Extract the (X, Y) coordinate from the center of the cell holding the provided text.  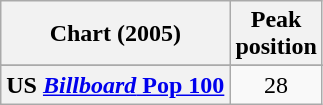
Peakposition (276, 34)
Chart (2005) (116, 34)
28 (276, 85)
US Billboard Pop 100 (116, 85)
